Determine the [X, Y] coordinate at the center of the cell enclosing the given text.  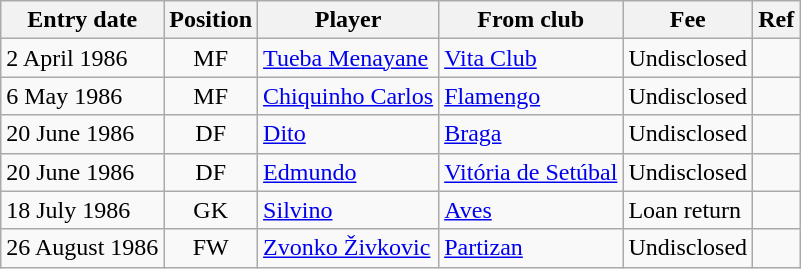
Chiquinho Carlos [348, 96]
Ref [776, 20]
FW [211, 248]
18 July 1986 [82, 210]
Fee [688, 20]
Vita Club [531, 58]
Vitória de Setúbal [531, 172]
Player [348, 20]
Entry date [82, 20]
Silvino [348, 210]
Flamengo [531, 96]
Tueba Menayane [348, 58]
Aves [531, 210]
GK [211, 210]
Edmundo [348, 172]
26 August 1986 [82, 248]
Zvonko Živkovic [348, 248]
2 April 1986 [82, 58]
Dito [348, 134]
6 May 1986 [82, 96]
Position [211, 20]
From club [531, 20]
Braga [531, 134]
Partizan [531, 248]
Loan return [688, 210]
